Return [x, y] of the center of cell containing provided text 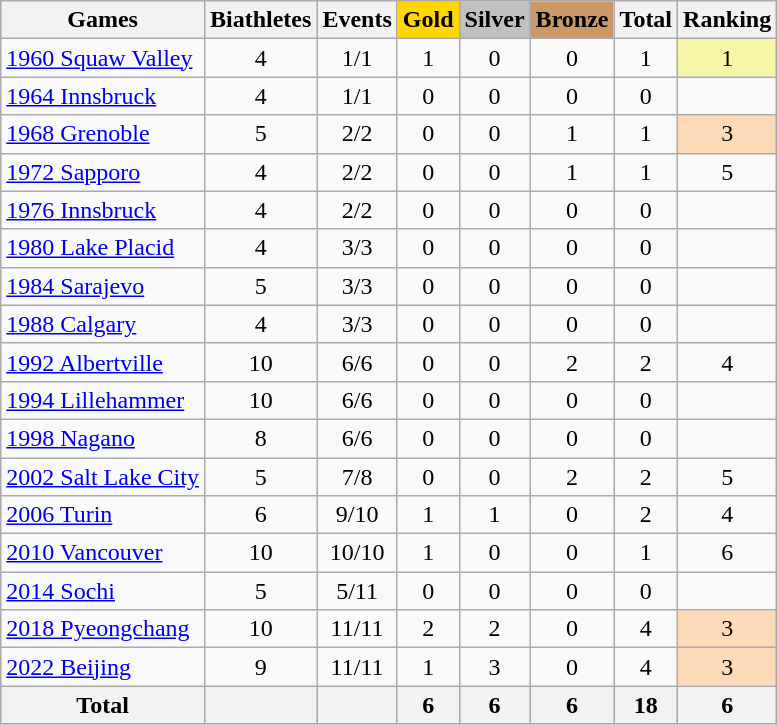
1968 Grenoble [103, 134]
1960 Squaw Valley [103, 58]
2010 Vancouver [103, 553]
2006 Turin [103, 515]
Games [103, 20]
Gold [428, 20]
2014 Sochi [103, 591]
10/10 [357, 553]
Biathletes [260, 20]
2002 Salt Lake City [103, 477]
9 [260, 667]
1994 Lillehammer [103, 400]
7/8 [357, 477]
1992 Albertville [103, 362]
8 [260, 438]
Silver [494, 20]
1972 Sapporo [103, 172]
2022 Beijing [103, 667]
1998 Nagano [103, 438]
1976 Innsbruck [103, 210]
Events [357, 20]
1984 Sarajevo [103, 286]
9/10 [357, 515]
Ranking [728, 20]
1980 Lake Placid [103, 248]
5/11 [357, 591]
2018 Pyeongchang [103, 629]
1964 Innsbruck [103, 96]
1988 Calgary [103, 324]
Bronze [572, 20]
18 [646, 705]
